Find where the given text appears and provide that cell's center as (x, y) coordinate. 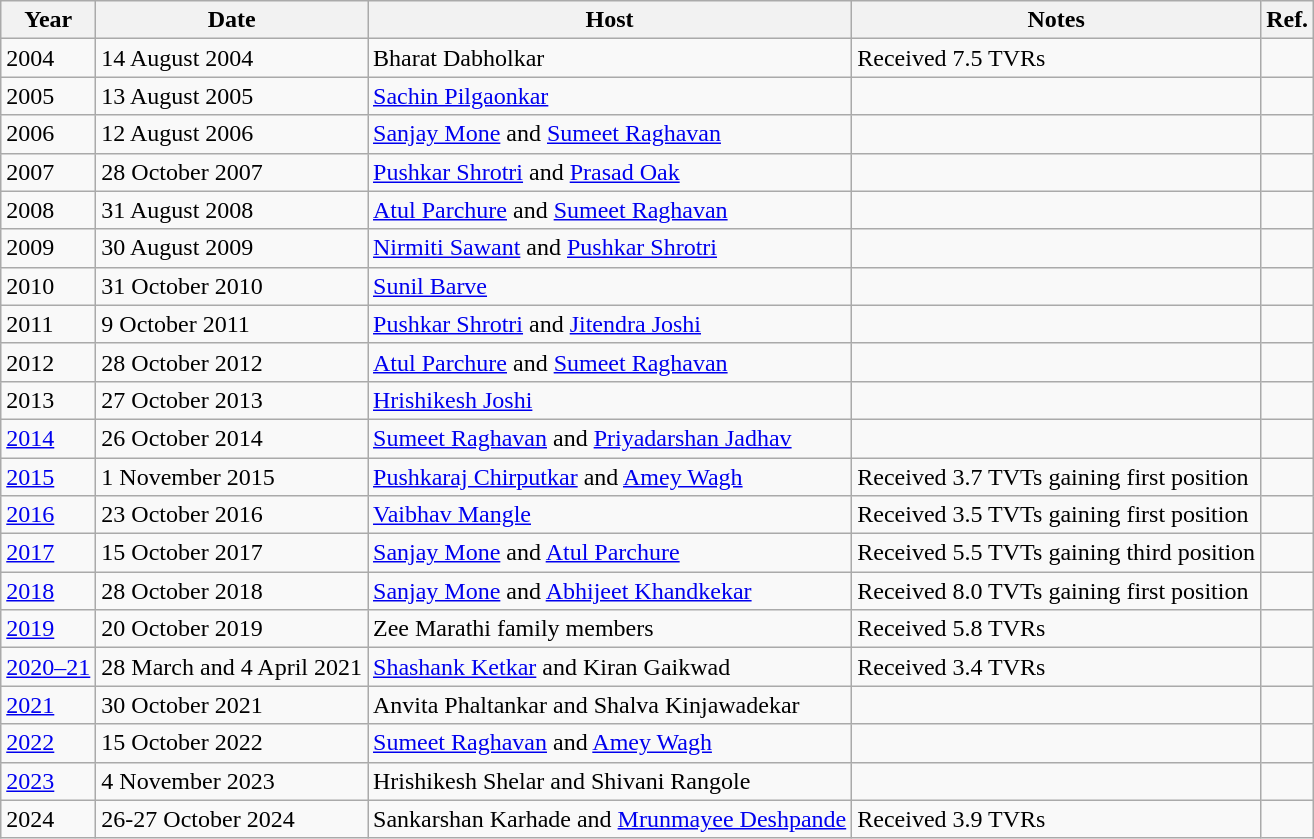
15 October 2017 (232, 553)
1 November 2015 (232, 477)
Sanjay Mone and Abhijeet Khandkekar (610, 591)
2016 (48, 515)
9 October 2011 (232, 324)
2007 (48, 172)
30 October 2021 (232, 705)
26 October 2014 (232, 438)
15 October 2022 (232, 743)
2010 (48, 286)
Date (232, 20)
2006 (48, 134)
Received 3.5 TVTs gaining first position (1056, 515)
Pushkar Shrotri and Jitendra Joshi (610, 324)
31 August 2008 (232, 210)
Pushkaraj Chirputkar and Amey Wagh (610, 477)
12 August 2006 (232, 134)
Vaibhav Mangle (610, 515)
Shashank Ketkar and Kiran Gaikwad (610, 667)
2017 (48, 553)
2011 (48, 324)
Sunil Barve (610, 286)
Received 3.7 TVTs gaining first position (1056, 477)
Received 3.9 TVRs (1056, 819)
Sanjay Mone and Atul Parchure (610, 553)
2019 (48, 629)
Hrishikesh Joshi (610, 400)
Host (610, 20)
Sachin Pilgaonkar (610, 96)
28 March and 4 April 2021 (232, 667)
20 October 2019 (232, 629)
2013 (48, 400)
31 October 2010 (232, 286)
Received 5.8 TVRs (1056, 629)
Zee Marathi family members (610, 629)
2012 (48, 362)
26-27 October 2024 (232, 819)
2004 (48, 58)
Received 5.5 TVTs gaining third position (1056, 553)
2015 (48, 477)
27 October 2013 (232, 400)
Pushkar Shrotri and Prasad Oak (610, 172)
13 August 2005 (232, 96)
2022 (48, 743)
Sumeet Raghavan and Priyadarshan Jadhav (610, 438)
2014 (48, 438)
2005 (48, 96)
Ref. (1288, 20)
28 October 2018 (232, 591)
Notes (1056, 20)
Sanjay Mone and Sumeet Raghavan (610, 134)
2008 (48, 210)
Received 7.5 TVRs (1056, 58)
4 November 2023 (232, 781)
Received 3.4 TVRs (1056, 667)
Sumeet Raghavan and Amey Wagh (610, 743)
Anvita Phaltankar and Shalva Kinjawadekar (610, 705)
Received 8.0 TVTs gaining first position (1056, 591)
28 October 2012 (232, 362)
2009 (48, 248)
Bharat Dabholkar (610, 58)
Nirmiti Sawant and Pushkar Shrotri (610, 248)
2018 (48, 591)
28 October 2007 (232, 172)
2020–21 (48, 667)
30 August 2009 (232, 248)
14 August 2004 (232, 58)
2021 (48, 705)
Sankarshan Karhade and Mrunmayee Deshpande (610, 819)
2024 (48, 819)
23 October 2016 (232, 515)
Year (48, 20)
2023 (48, 781)
Hrishikesh Shelar and Shivani Rangole (610, 781)
